Identify which cell holds the provided text, then report its [X, Y] central coordinate. 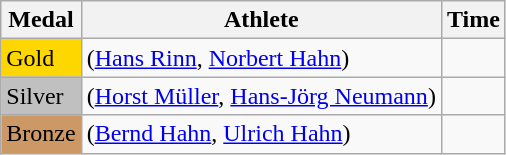
(Bernd Hahn, Ulrich Hahn) [261, 134]
Silver [41, 96]
Bronze [41, 134]
(Hans Rinn, Norbert Hahn) [261, 58]
Medal [41, 20]
Gold [41, 58]
(Horst Müller, Hans-Jörg Neumann) [261, 96]
Time [473, 20]
Athlete [261, 20]
